Locate the cell with the specified text and output its [X, Y] center coordinate. 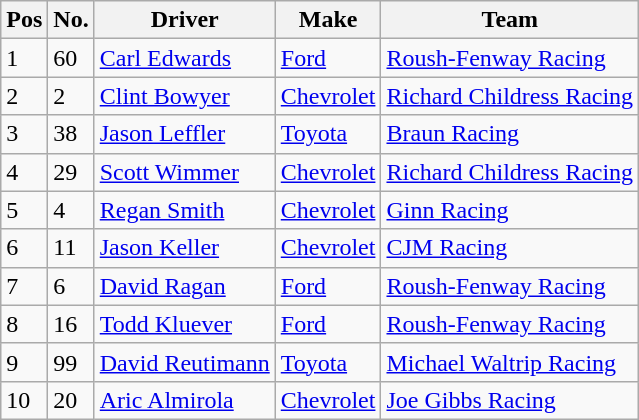
Clint Bowyer [184, 96]
Michael Waltrip Racing [510, 362]
60 [71, 58]
David Ragan [184, 286]
No. [71, 20]
10 [24, 400]
Team [510, 20]
7 [24, 286]
38 [71, 134]
20 [71, 400]
Scott Wimmer [184, 172]
Jason Leffler [184, 134]
Regan Smith [184, 210]
9 [24, 362]
Jason Keller [184, 248]
3 [24, 134]
11 [71, 248]
David Reutimann [184, 362]
Todd Kluever [184, 324]
29 [71, 172]
5 [24, 210]
1 [24, 58]
CJM Racing [510, 248]
Joe Gibbs Racing [510, 400]
99 [71, 362]
Ginn Racing [510, 210]
Make [328, 20]
Driver [184, 20]
8 [24, 324]
16 [71, 324]
Aric Almirola [184, 400]
Braun Racing [510, 134]
Carl Edwards [184, 58]
Pos [24, 20]
